Extract the [X, Y] coordinate from the center of the cell holding the provided text.  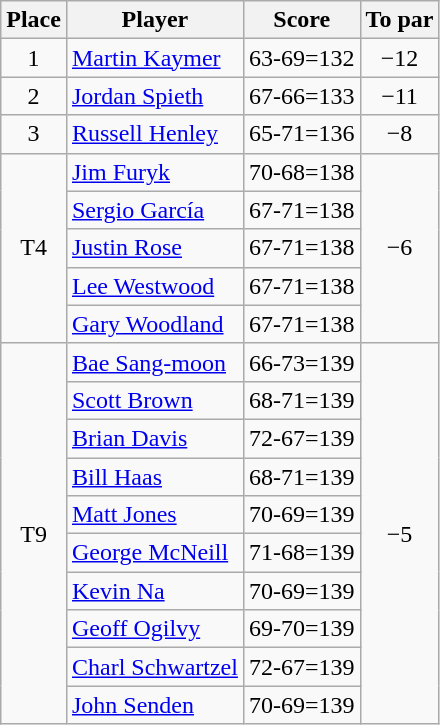
T4 [34, 248]
Place [34, 20]
71-68=139 [302, 553]
Score [302, 20]
2 [34, 96]
Justin Rose [154, 248]
Geoff Ogilvy [154, 629]
Lee Westwood [154, 286]
George McNeill [154, 553]
Jim Furyk [154, 172]
Matt Jones [154, 515]
65-71=136 [302, 134]
1 [34, 58]
−8 [400, 134]
Brian Davis [154, 438]
−12 [400, 58]
T9 [34, 534]
−6 [400, 248]
66-73=139 [302, 362]
Bae Sang-moon [154, 362]
Jordan Spieth [154, 96]
−5 [400, 534]
To par [400, 20]
Scott Brown [154, 400]
Gary Woodland [154, 324]
Sergio García [154, 210]
63-69=132 [302, 58]
Martin Kaymer [154, 58]
Russell Henley [154, 134]
Charl Schwartzel [154, 667]
John Senden [154, 705]
67-66=133 [302, 96]
−11 [400, 96]
70-68=138 [302, 172]
Bill Haas [154, 477]
Player [154, 20]
3 [34, 134]
69-70=139 [302, 629]
Kevin Na [154, 591]
